Scan for the cell matching the given text and deliver its (x, y) coordinate at center. 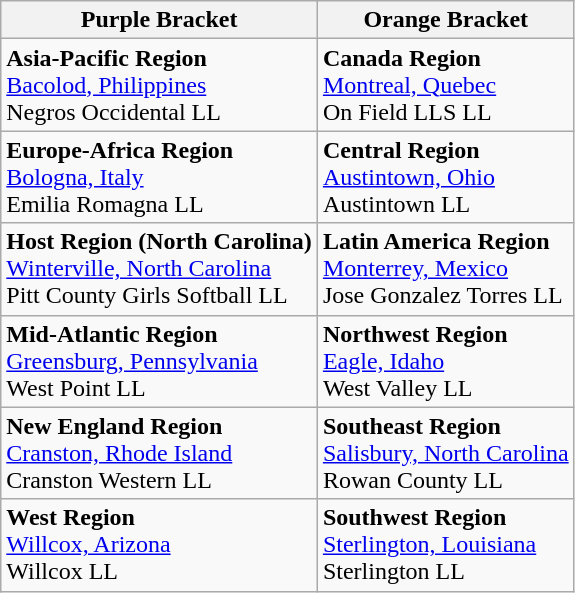
Canada Region Montreal, Quebec On Field LLS LL (446, 85)
Orange Bracket (446, 20)
Central Region Austintown, Ohio Austintown LL (446, 177)
New England Region Cranston, Rhode Island Cranston Western LL (160, 453)
Mid-Atlantic Region Greensburg, Pennsylvania West Point LL (160, 361)
Southeast Region Salisbury, North Carolina Rowan County LL (446, 453)
Southwest Region Sterlington, Louisiana Sterlington LL (446, 545)
Latin America Region Monterrey, Mexico Jose Gonzalez Torres LL (446, 269)
Host Region (North Carolina) Winterville, North Carolina Pitt County Girls Softball LL (160, 269)
Northwest Region Eagle, Idaho West Valley LL (446, 361)
Asia-Pacific Region Bacolod, Philippines Negros Occidental LL (160, 85)
Purple Bracket (160, 20)
Europe-Africa Region Bologna, Italy Emilia Romagna LL (160, 177)
West Region Willcox, Arizona Willcox LL (160, 545)
